For the text-containing cell, return its midpoint in [X, Y] coordinate format. 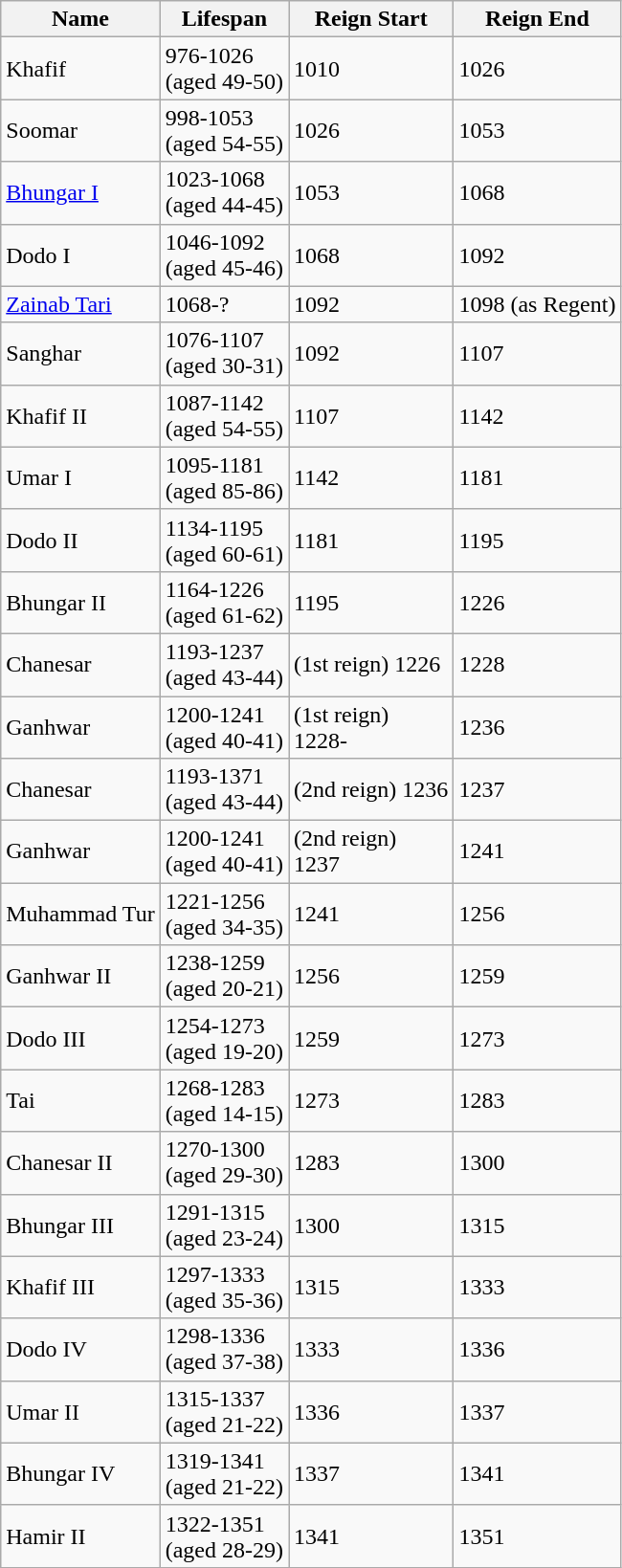
Zainab Tari [80, 304]
Lifespan [224, 19]
Dodo III [80, 1039]
1298-1336(aged 37-38) [224, 1349]
1068-? [224, 304]
1164-1226(aged 61-62) [224, 603]
Dodo IV [80, 1349]
998-1053(aged 54-55) [224, 130]
Hamir II [80, 1536]
1023-1068(aged 44-45) [224, 193]
Sanghar [80, 354]
1238-1259(aged 20-21) [224, 976]
1046-1092(aged 45-46) [224, 254]
Ganhwar II [80, 976]
(1st reign)1228- [371, 727]
Reign End [538, 19]
Muhammad Tur [80, 915]
1236 [538, 727]
1095-1181(aged 85-86) [224, 478]
1134-1195(aged 60-61) [224, 540]
1270-1300(aged 29-30) [224, 1163]
Khafif III [80, 1288]
1254-1273(aged 19-20) [224, 1039]
Chanesar II [80, 1163]
1010 [371, 69]
1297-1333(aged 35-36) [224, 1288]
Khafif [80, 69]
Khafif II [80, 415]
Reign Start [371, 19]
976-1026(aged 49-50) [224, 69]
1193-1371(aged 43-44) [224, 790]
1237 [538, 790]
Umar I [80, 478]
Bhungar I [80, 193]
1291-1315(aged 23-24) [224, 1225]
1087-1142(aged 54-55) [224, 415]
Bhungar IV [80, 1473]
Umar II [80, 1412]
1228 [538, 664]
1221-1256(aged 34-35) [224, 915]
Tai [80, 1100]
(2nd reign) 1236 [371, 790]
Name [80, 19]
Bhungar II [80, 603]
1322-1351(aged 28-29) [224, 1536]
1098 (as Regent) [538, 304]
(1st reign) 1226 [371, 664]
Soomar [80, 130]
1226 [538, 603]
Bhungar III [80, 1225]
Dodo I [80, 254]
(2nd reign)1237 [371, 851]
1319-1341(aged 21-22) [224, 1473]
1315-1337(aged 21-22) [224, 1412]
1193-1237(aged 43-44) [224, 664]
Dodo II [80, 540]
1076-1107(aged 30-31) [224, 354]
1268-1283(aged 14-15) [224, 1100]
1351 [538, 1536]
